Extract the [X, Y] coordinate from the center of the cell holding the provided text.  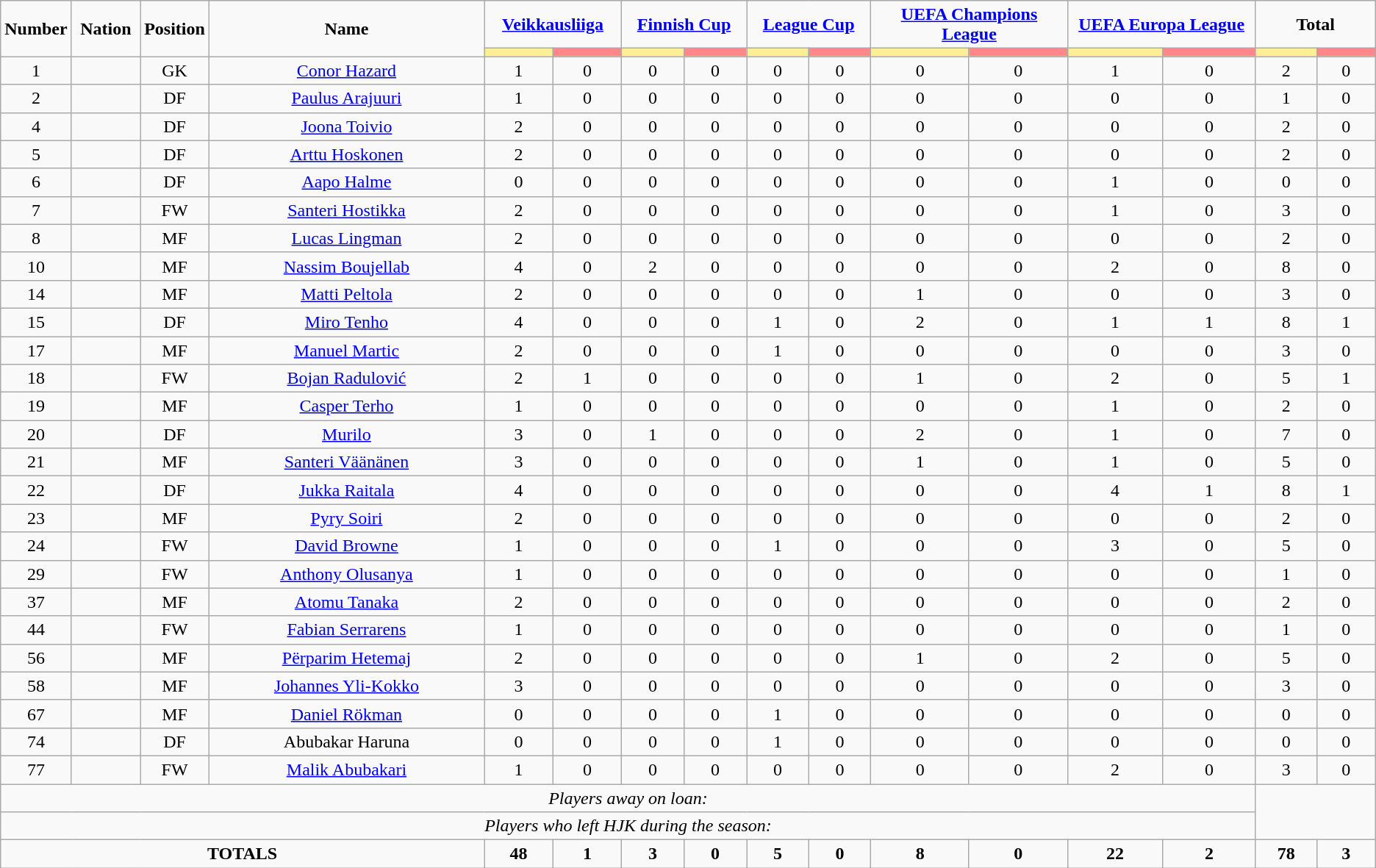
Number [36, 29]
20 [36, 434]
Miro Tenho [346, 322]
48 [518, 854]
GK [175, 71]
Conor Hazard [346, 71]
Total [1316, 25]
44 [36, 630]
Paulus Arajuuri [346, 98]
Nation [106, 29]
29 [36, 574]
23 [36, 518]
League Cup [809, 25]
Aapo Halme [346, 182]
Santeri Väänänen [346, 462]
Manuel Martic [346, 351]
58 [36, 686]
Anthony Olusanya [346, 574]
6 [36, 182]
Players away on loan: [628, 797]
21 [36, 462]
17 [36, 351]
Jukka Raitala [346, 490]
37 [36, 602]
TOTALS [243, 854]
Bojan Radulović [346, 379]
Arttu Hoskonen [346, 154]
15 [36, 322]
10 [36, 266]
Santeri Hostikka [346, 210]
UEFA Champions League [969, 25]
Finnish Cup [684, 25]
Lucas Lingman [346, 238]
Atomu Tanaka [346, 602]
78 [1286, 854]
David Browne [346, 546]
Position [175, 29]
Johannes Yli-Kokko [346, 686]
Abubakar Haruna [346, 742]
Pyry Soiri [346, 518]
Daniel Rökman [346, 714]
Players who left HJK during the season: [628, 826]
Casper Terho [346, 406]
Murilo [346, 434]
19 [36, 406]
Name [346, 29]
77 [36, 770]
Joona Toivio [346, 126]
Malik Abubakari [346, 770]
Nassim Boujellab [346, 266]
67 [36, 714]
Përparim Hetemaj [346, 658]
24 [36, 546]
Matti Peltola [346, 294]
18 [36, 379]
56 [36, 658]
Veikkausliiga [553, 25]
Fabian Serrarens [346, 630]
UEFA Europa League [1161, 25]
74 [36, 742]
14 [36, 294]
